Return [x, y] of the center of cell containing provided text 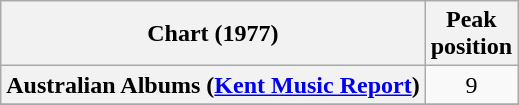
Peakposition [471, 34]
Chart (1977) [213, 34]
9 [471, 85]
Australian Albums (Kent Music Report) [213, 85]
